From the cell containing the given text, extract its center point as [x, y] coordinate. 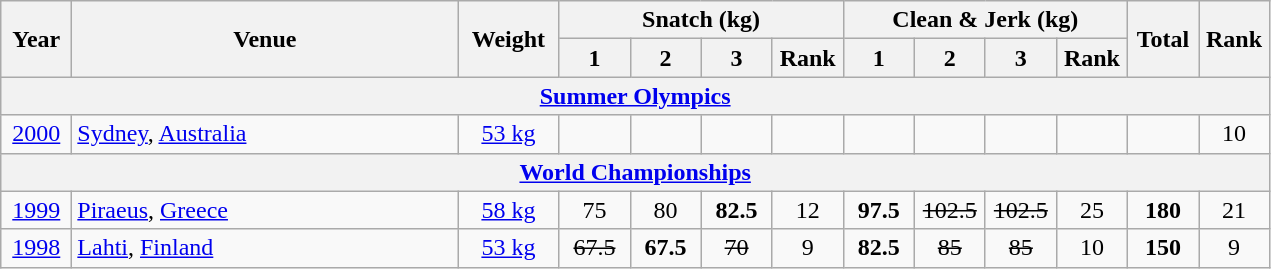
Year [36, 39]
Sydney, Australia [265, 134]
150 [1162, 248]
80 [666, 210]
Weight [508, 39]
Lahti, Finland [265, 248]
Clean & Jerk (kg) [985, 20]
58 kg [508, 210]
Venue [265, 39]
70 [736, 248]
Summer Olympics [636, 96]
97.5 [878, 210]
2000 [36, 134]
World Championships [636, 172]
1999 [36, 210]
1998 [36, 248]
25 [1092, 210]
21 [1234, 210]
Piraeus, Greece [265, 210]
12 [808, 210]
180 [1162, 210]
Snatch (kg) [701, 20]
75 [594, 210]
Total [1162, 39]
